From the cell containing the given text, extract its center point as [x, y] coordinate. 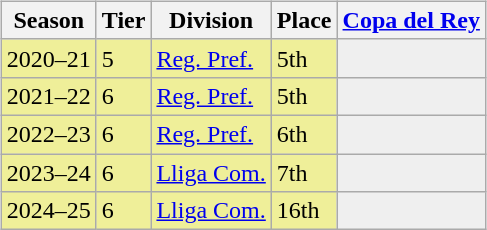
Division [211, 20]
2020–21 [48, 58]
6th [304, 134]
Tier [124, 20]
2023–24 [48, 173]
2021–22 [48, 96]
2022–23 [48, 134]
Copa del Rey [411, 20]
Season [48, 20]
2024–25 [48, 211]
7th [304, 173]
16th [304, 211]
5 [124, 58]
Place [304, 20]
